Search for the cell housing the specified text and yield its (x, y) center coordinate. 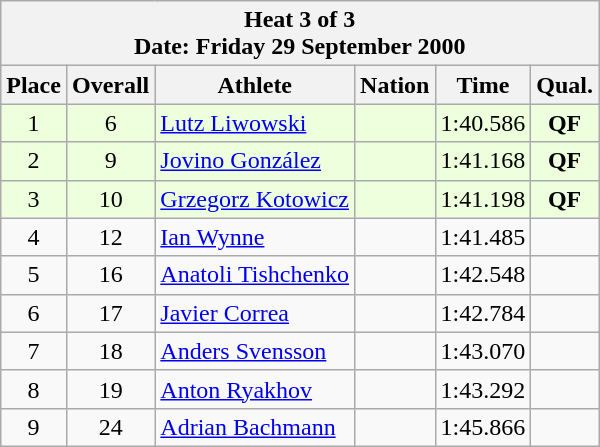
3 (34, 199)
4 (34, 237)
Heat 3 of 3 Date: Friday 29 September 2000 (300, 34)
16 (110, 275)
1:42.548 (483, 275)
12 (110, 237)
Grzegorz Kotowicz (255, 199)
Ian Wynne (255, 237)
Javier Correa (255, 313)
1:41.485 (483, 237)
5 (34, 275)
Anton Ryakhov (255, 389)
1:45.866 (483, 427)
24 (110, 427)
18 (110, 351)
Lutz Liwowski (255, 123)
Jovino González (255, 161)
10 (110, 199)
Overall (110, 85)
Athlete (255, 85)
1:43.070 (483, 351)
Time (483, 85)
17 (110, 313)
Adrian Bachmann (255, 427)
8 (34, 389)
1:40.586 (483, 123)
Anatoli Tishchenko (255, 275)
1 (34, 123)
19 (110, 389)
Nation (395, 85)
2 (34, 161)
1:42.784 (483, 313)
1:41.198 (483, 199)
Anders Svensson (255, 351)
7 (34, 351)
Qual. (565, 85)
1:43.292 (483, 389)
1:41.168 (483, 161)
Place (34, 85)
